For the text-containing cell, return its midpoint in [x, y] coordinate format. 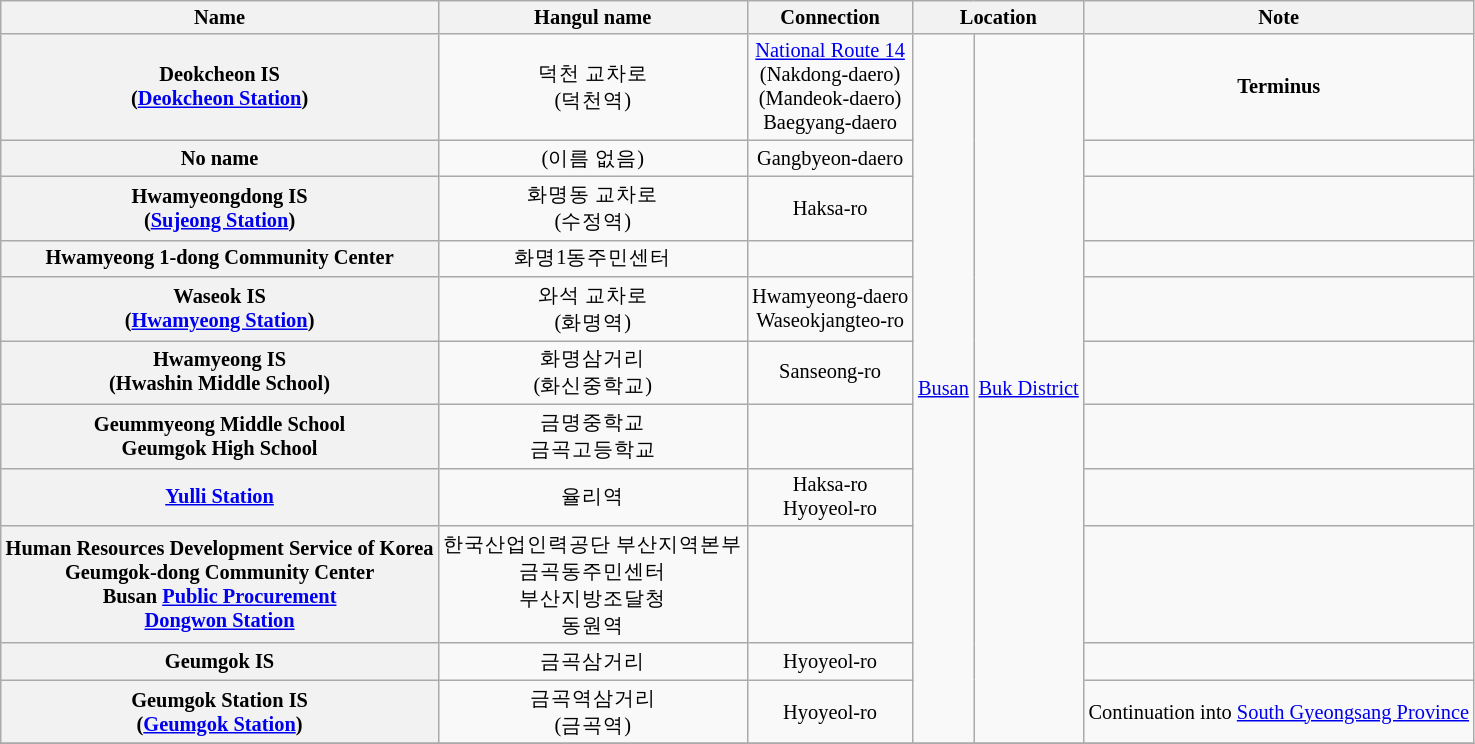
Geumgok Station IS(Geumgok Station) [220, 712]
Geumgok IS [220, 662]
한국산업인력공단 부산지역본부금곡동주민센터부산지방조달청동원역 [592, 584]
Human Resources Development Service of KoreaGeumgok-dong Community CenterBusan Public ProcurementDongwon Station [220, 584]
금곡역삼거리(금곡역) [592, 712]
화명삼거리(화신중학교) [592, 372]
덕천 교차로(덕천역) [592, 87]
Deokcheon IS(Deokcheon Station) [220, 87]
Hwamyeong-daeroWaseokjangteo-ro [830, 309]
Buk District [1029, 388]
Name [220, 17]
Hwamyeongdong IS(Sujeong Station) [220, 208]
Terminus [1279, 87]
율리역 [592, 497]
Hwamyeong 1-dong Community Center [220, 258]
금명중학교금곡고등학교 [592, 436]
Sanseong-ro [830, 372]
Waseok IS(Hwamyeong Station) [220, 309]
National Route 14(Nakdong-daero)(Mandeok-daero)Baegyang-daero [830, 87]
Connection [830, 17]
Gangbyeon-daero [830, 158]
Location [998, 17]
No name [220, 158]
Continuation into South Gyeongsang Province [1279, 712]
(이름 없음) [592, 158]
Geummyeong Middle SchoolGeumgok High School [220, 436]
와석 교차로(화명역) [592, 309]
화명동 교차로(수정역) [592, 208]
Hwamyeong IS(Hwashin Middle School) [220, 372]
Busan [944, 388]
Haksa-roHyoyeol-ro [830, 497]
Yulli Station [220, 497]
금곡삼거리 [592, 662]
Haksa-ro [830, 208]
Note [1279, 17]
Hangul name [592, 17]
화명1동주민센터 [592, 258]
